Output the [x, y] coordinate of the center of the cell containing the given text.  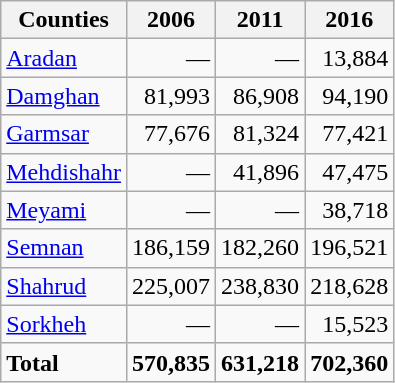
Sorkheh [64, 324]
182,260 [260, 248]
2011 [260, 20]
Total [64, 362]
Counties [64, 20]
81,324 [260, 134]
77,676 [170, 134]
81,993 [170, 96]
Mehdishahr [64, 172]
238,830 [260, 286]
Meyami [64, 210]
196,521 [350, 248]
Shahrud [64, 286]
38,718 [350, 210]
86,908 [260, 96]
41,896 [260, 172]
225,007 [170, 286]
Aradan [64, 58]
186,159 [170, 248]
Garmsar [64, 134]
570,835 [170, 362]
47,475 [350, 172]
2006 [170, 20]
Damghan [64, 96]
77,421 [350, 134]
631,218 [260, 362]
94,190 [350, 96]
15,523 [350, 324]
702,360 [350, 362]
13,884 [350, 58]
218,628 [350, 286]
2016 [350, 20]
Semnan [64, 248]
